Identify which cell holds the provided text, then report its [x, y] central coordinate. 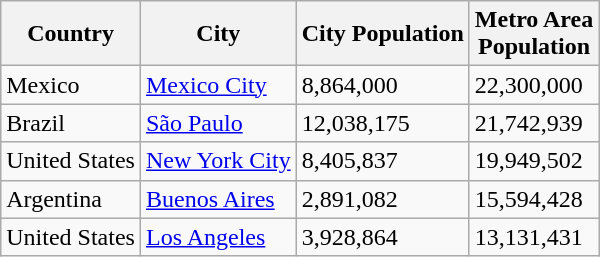
City [218, 34]
21,742,939 [534, 123]
Country [71, 34]
Brazil [71, 123]
São Paulo [218, 123]
12,038,175 [382, 123]
Argentina [71, 199]
22,300,000 [534, 85]
Metro Area Population [534, 34]
8,864,000 [382, 85]
Los Angeles [218, 237]
3,928,864 [382, 237]
New York City [218, 161]
8,405,837 [382, 161]
2,891,082 [382, 199]
Mexico [71, 85]
19,949,502 [534, 161]
City Population [382, 34]
13,131,431 [534, 237]
Mexico City [218, 85]
15,594,428 [534, 199]
Buenos Aires [218, 199]
